Scan for the cell matching the given text and deliver its [X, Y] coordinate at center. 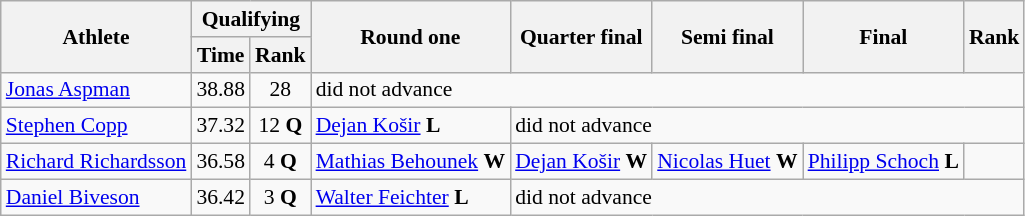
Dejan Košir L [411, 126]
Qualifying [250, 19]
Quarter final [581, 36]
38.88 [220, 90]
Time [220, 55]
37.32 [220, 126]
3 Q [280, 197]
Dejan Košir W [581, 162]
Walter Feichter L [411, 197]
4 Q [280, 162]
12 Q [280, 126]
36.42 [220, 197]
Daniel Biveson [96, 197]
Semi final [727, 36]
36.58 [220, 162]
Mathias Behounek W [411, 162]
Stephen Copp [96, 126]
Athlete [96, 36]
Final [884, 36]
Richard Richardsson [96, 162]
Philipp Schoch L [884, 162]
28 [280, 90]
Round one [411, 36]
Nicolas Huet W [727, 162]
Jonas Aspman [96, 90]
